Search for the cell housing the specified text and yield its [X, Y] center coordinate. 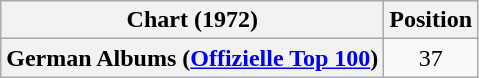
Position [431, 20]
Chart (1972) [192, 20]
German Albums (Offizielle Top 100) [192, 58]
37 [431, 58]
